Detect which cell encompasses the target text, then output its [x, y] center coordinate. 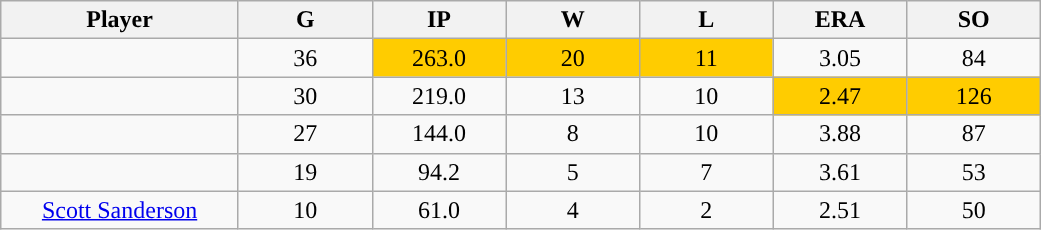
30 [305, 96]
8 [573, 134]
3.61 [840, 172]
20 [573, 58]
13 [573, 96]
36 [305, 58]
ERA [840, 20]
Scott Sanderson [120, 210]
84 [974, 58]
4 [573, 210]
2.51 [840, 210]
3.05 [840, 58]
50 [974, 210]
5 [573, 172]
3.88 [840, 134]
19 [305, 172]
W [573, 20]
SO [974, 20]
IP [439, 20]
94.2 [439, 172]
61.0 [439, 210]
87 [974, 134]
L [706, 20]
7 [706, 172]
126 [974, 96]
2 [706, 210]
2.47 [840, 96]
Player [120, 20]
G [305, 20]
263.0 [439, 58]
219.0 [439, 96]
144.0 [439, 134]
27 [305, 134]
11 [706, 58]
53 [974, 172]
